Scan for the cell matching the given text and deliver its [X, Y] coordinate at center. 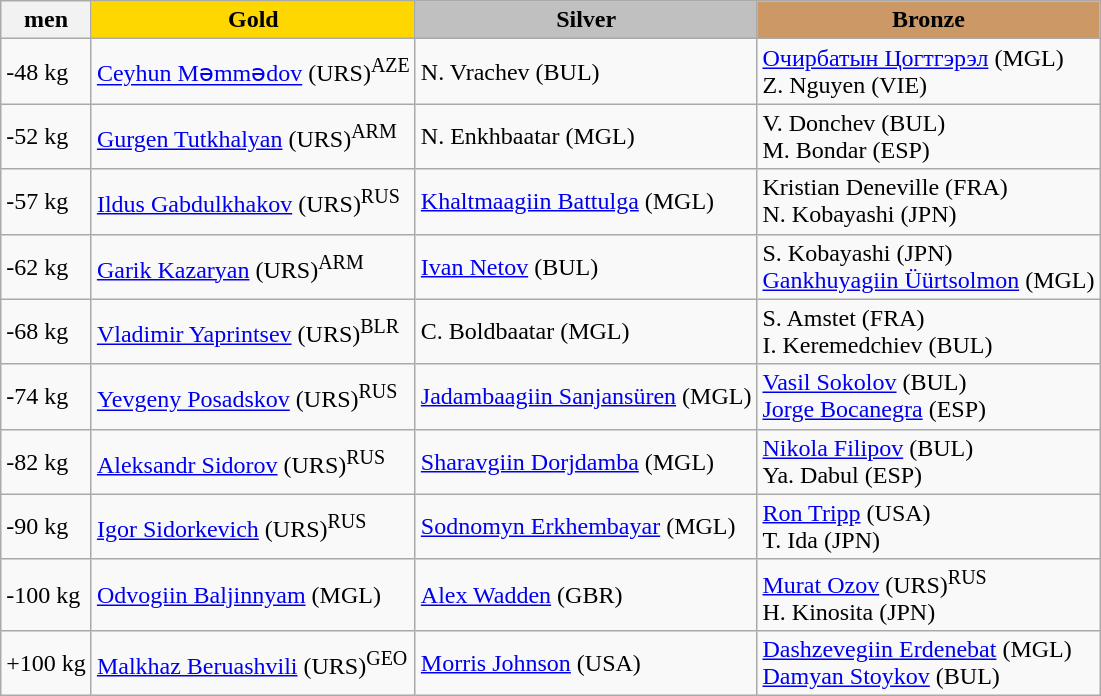
Sodnomyn Erkhembayar (MGL) [586, 526]
Yevgeny Posadskov (URS)RUS [253, 396]
Nikola Filipov (BUL) Ya. Dabul (ESP) [928, 462]
Gurgen Tutkhalyan (URS)ARM [253, 136]
Odvogiin Baljinnyam (MGL) [253, 595]
Alex Wadden (GBR) [586, 595]
C. Boldbaatar (MGL) [586, 332]
Silver [586, 20]
+100 kg [46, 664]
Sharavgiin Dorjdamba (MGL) [586, 462]
-62 kg [46, 266]
Morris Johnson (USA) [586, 664]
Khaltmaagiin Battulga (MGL) [586, 202]
Bronze [928, 20]
Garik Kazaryan (URS)ARM [253, 266]
N. Enkhbaatar (MGL) [586, 136]
men [46, 20]
Очирбатын Цогтгэрэл (MGL) Z. Nguyen (VIE) [928, 72]
Vladimir Yaprintsev (URS)BLR [253, 332]
Kristian Deneville (FRA) N. Kobayashi (JPN) [928, 202]
-52 kg [46, 136]
Dashzevegiin Erdenebat (MGL) Damyan Stoykov (BUL) [928, 664]
Ceyhun Məmmədov (URS)AZE [253, 72]
Malkhaz Beruashvili (URS)GEO [253, 664]
Ivan Netov (BUL) [586, 266]
Aleksandr Sidorov (URS)RUS [253, 462]
-74 kg [46, 396]
Murat Ozov (URS)RUS H. Kinosita (JPN) [928, 595]
-48 kg [46, 72]
-82 kg [46, 462]
Vasil Sokolov (BUL) Jorge Bocanegra (ESP) [928, 396]
-57 kg [46, 202]
N. Vrachev (BUL) [586, 72]
-90 kg [46, 526]
Jadambaagiin Sanjansüren (MGL) [586, 396]
-68 kg [46, 332]
Gold [253, 20]
Igor Sidorkevich (URS)RUS [253, 526]
Ron Tripp (USA) T. Ida (JPN) [928, 526]
V. Donchev (BUL) M. Bondar (ESP) [928, 136]
S. Amstet (FRA) I. Keremedchiev (BUL) [928, 332]
Ildus Gabdulkhakov (URS)RUS [253, 202]
-100 kg [46, 595]
S. Kobayashi (JPN) Gankhuyagiin Üürtsolmon (MGL) [928, 266]
